Find where the given text appears and provide that cell's center as (X, Y) coordinate. 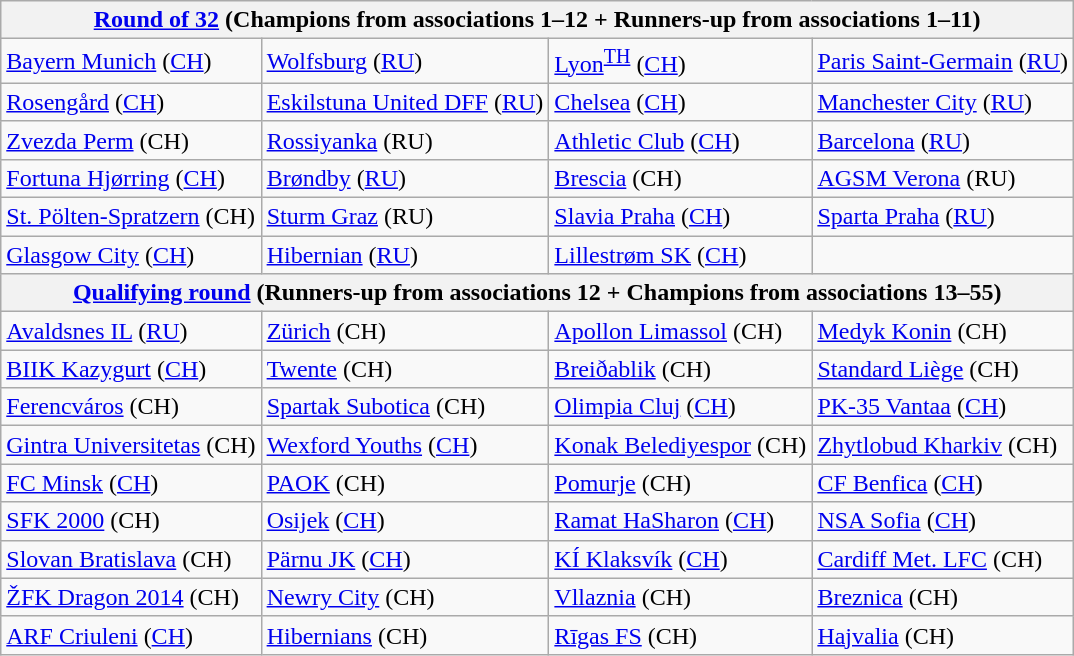
CF Benfica (CH) (943, 483)
Pärnu JK (CH) (405, 559)
Zhytlobud Kharkiv (CH) (943, 445)
Olimpia Cluj (CH) (680, 407)
Glasgow City (CH) (131, 255)
AGSM Verona (RU) (943, 178)
Zvezda Perm (CH) (131, 140)
Sturm Graz (RU) (405, 217)
Spartak Subotica (CH) (405, 407)
Wolfsburg (RU) (405, 62)
Pomurje (CH) (680, 483)
Standard Liège (CH) (943, 369)
Hibernian (RU) (405, 255)
Medyk Konin (CH) (943, 331)
SFK 2000 (CH) (131, 521)
St. Pölten-Spratzern (CH) (131, 217)
Newry City (CH) (405, 597)
KÍ Klaksvík (CH) (680, 559)
Wexford Youths (CH) (405, 445)
BIIK Kazygurt (CH) (131, 369)
Manchester City (RU) (943, 102)
NSA Sofia (CH) (943, 521)
Lillestrøm SK (CH) (680, 255)
PK-35 Vantaa (CH) (943, 407)
Gintra Universitetas (CH) (131, 445)
Breznica (CH) (943, 597)
Osijek (CH) (405, 521)
Rīgas FS (CH) (680, 635)
ARF Criuleni (CH) (131, 635)
Avaldsnes IL (RU) (131, 331)
Bayern Munich (CH) (131, 62)
Eskilstuna United DFF (RU) (405, 102)
Hajvalia (CH) (943, 635)
LyonTH (CH) (680, 62)
Qualifying round (Runners-up from associations 12 + Champions from associations 13–55) (538, 293)
Rosengård (CH) (131, 102)
Paris Saint-Germain (RU) (943, 62)
Athletic Club (CH) (680, 140)
Round of 32 (Champions from associations 1–12 + Runners-up from associations 1–11) (538, 20)
Ramat HaSharon (CH) (680, 521)
Vllaznia (CH) (680, 597)
Slovan Bratislava (CH) (131, 559)
Cardiff Met. LFC (CH) (943, 559)
Konak Belediyespor (CH) (680, 445)
Fortuna Hjørring (CH) (131, 178)
PAOK (CH) (405, 483)
Sparta Praha (RU) (943, 217)
Rossiyanka (RU) (405, 140)
Zürich (CH) (405, 331)
Chelsea (CH) (680, 102)
Apollon Limassol (CH) (680, 331)
ŽFK Dragon 2014 (CH) (131, 597)
Twente (CH) (405, 369)
Ferencváros (CH) (131, 407)
Breiðablik (CH) (680, 369)
FC Minsk (CH) (131, 483)
Barcelona (RU) (943, 140)
Slavia Praha (CH) (680, 217)
Brøndby (RU) (405, 178)
Hibernians (CH) (405, 635)
Brescia (CH) (680, 178)
